For the text-containing cell, return its midpoint in [X, Y] coordinate format. 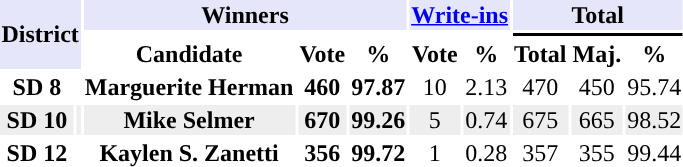
Winners [244, 15]
SD 10 [37, 120]
10 [435, 87]
2.13 [486, 87]
450 [597, 87]
0.74 [486, 120]
District [40, 34]
665 [597, 120]
95.74 [654, 87]
Write-ins [460, 15]
470 [540, 87]
Mike Selmer [189, 120]
99.26 [378, 120]
Marguerite Herman [189, 87]
675 [540, 120]
SD 8 [37, 87]
670 [322, 120]
Maj. [597, 54]
460 [322, 87]
Candidate [189, 54]
97.87 [378, 87]
98.52 [654, 120]
5 [435, 120]
